Search for the cell housing the specified text and yield its [X, Y] center coordinate. 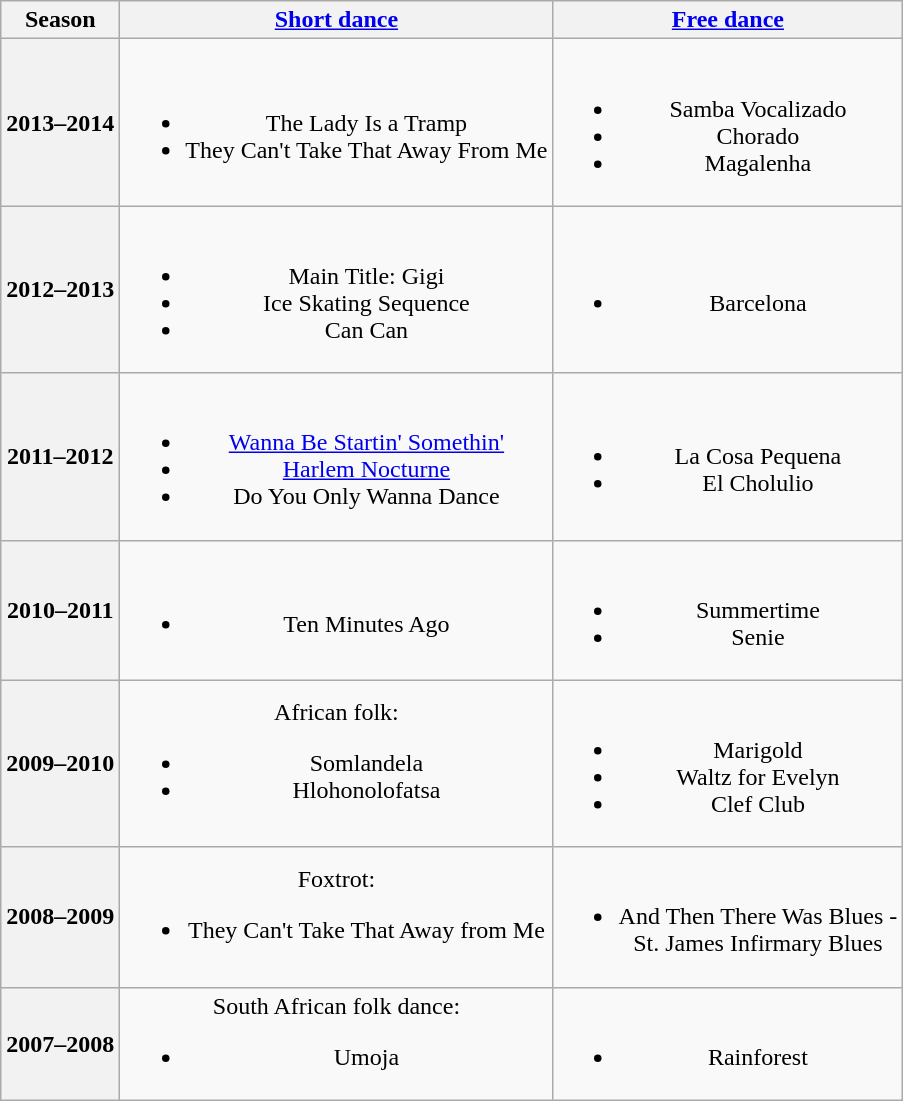
Short dance [336, 20]
Summertime Senie [728, 610]
Ten Minutes Ago [336, 610]
2013–2014 [60, 122]
2012–2013 [60, 290]
The Lady Is a Tramp They Can't Take That Away From Me [336, 122]
And Then There Was Blues - St. James Infirmary Blues [728, 917]
Samba Vocalizado Chorado Magalenha [728, 122]
Free dance [728, 20]
South African folk dance:Umoja [336, 1044]
La Cosa Pequena El Cholulio [728, 456]
Wanna Be Startin' Somethin' Harlem NocturneDo You Only Wanna Dance [336, 456]
Foxtrot:They Can't Take That Away from Me [336, 917]
2011–2012 [60, 456]
Marigold Waltz for Evelyn Clef Club [728, 764]
Season [60, 20]
Rainforest [728, 1044]
2009–2010 [60, 764]
2007–2008 [60, 1044]
Barcelona [728, 290]
African folk:Somlandela Hlohonolofatsa [336, 764]
2010–2011 [60, 610]
Main Title: Gigi Ice Skating Sequence Can Can [336, 290]
2008–2009 [60, 917]
